Determine the (x, y) coordinate at the center of the cell enclosing the given text.  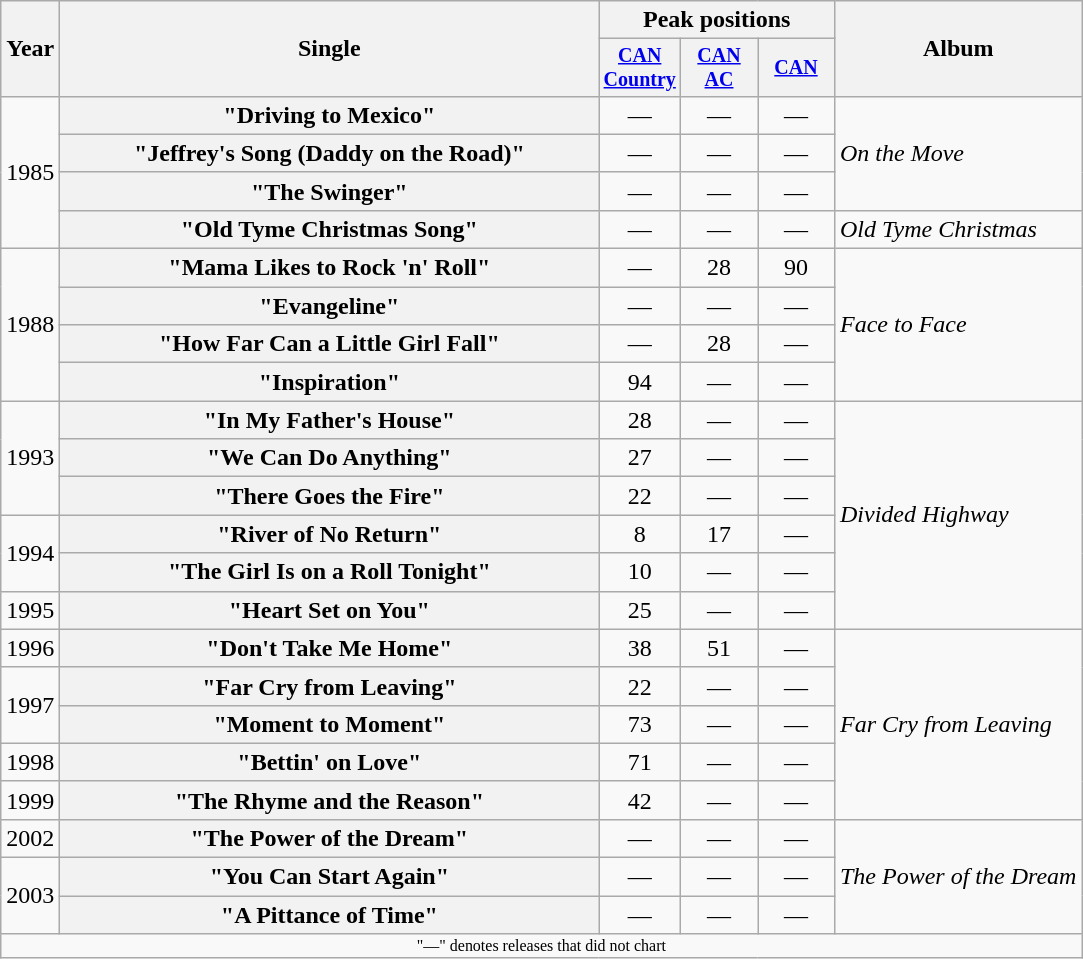
"Mama Likes to Rock 'n' Roll" (330, 268)
Face to Face (958, 325)
17 (720, 534)
27 (640, 458)
CAN AC (720, 68)
1999 (30, 800)
CAN Country (640, 68)
"You Can Start Again" (330, 877)
"Far Cry from Leaving" (330, 686)
1995 (30, 610)
Album (958, 49)
"—" denotes releases that did not chart (542, 946)
Divided Highway (958, 515)
8 (640, 534)
"We Can Do Anything" (330, 458)
42 (640, 800)
"Inspiration" (330, 382)
CAN (796, 68)
"Jeffrey's Song (Daddy on the Road)" (330, 153)
Single (330, 49)
The Power of the Dream (958, 876)
73 (640, 724)
10 (640, 572)
"Heart Set on You" (330, 610)
"The Girl Is on a Roll Tonight" (330, 572)
51 (720, 648)
94 (640, 382)
25 (640, 610)
"Bettin' on Love" (330, 762)
2002 (30, 838)
"Driving to Mexico" (330, 115)
"There Goes the Fire" (330, 496)
1997 (30, 705)
"Evangeline" (330, 306)
1988 (30, 325)
"The Power of the Dream" (330, 838)
Old Tyme Christmas (958, 229)
Year (30, 49)
"In My Father's House" (330, 420)
"How Far Can a Little Girl Fall" (330, 344)
"Old Tyme Christmas Song" (330, 229)
Far Cry from Leaving (958, 724)
1993 (30, 458)
90 (796, 268)
"The Swinger" (330, 191)
2003 (30, 896)
1996 (30, 648)
"Don't Take Me Home" (330, 648)
"The Rhyme and the Reason" (330, 800)
On the Move (958, 153)
1985 (30, 172)
38 (640, 648)
Peak positions (717, 20)
"A Pittance of Time" (330, 915)
1998 (30, 762)
71 (640, 762)
1994 (30, 553)
"River of No Return" (330, 534)
"Moment to Moment" (330, 724)
